Return [x, y] of the center of cell containing provided text 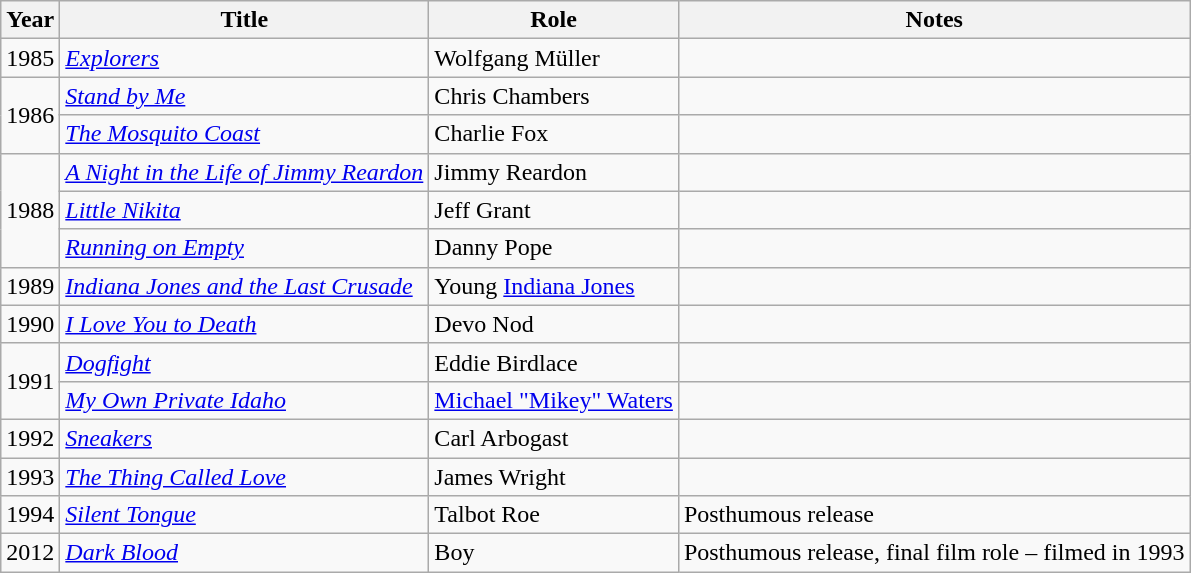
Jeff Grant [554, 210]
Chris Chambers [554, 96]
Posthumous release, final film role – filmed in 1993 [934, 553]
The Mosquito Coast [244, 134]
Carl Arbogast [554, 438]
Eddie Birdlace [554, 362]
Role [554, 20]
Posthumous release [934, 515]
Danny Pope [554, 248]
Year [30, 20]
Dogfight [244, 362]
Explorers [244, 58]
Little Nikita [244, 210]
Dark Blood [244, 553]
Indiana Jones and the Last Crusade [244, 286]
James Wright [554, 477]
A Night in the Life of Jimmy Reardon [244, 172]
Title [244, 20]
I Love You to Death [244, 324]
The Thing Called Love [244, 477]
Silent Tongue [244, 515]
Sneakers [244, 438]
1991 [30, 381]
Young Indiana Jones [554, 286]
Michael "Mikey" Waters [554, 400]
1989 [30, 286]
Boy [554, 553]
1992 [30, 438]
1993 [30, 477]
1990 [30, 324]
Charlie Fox [554, 134]
Devo Nod [554, 324]
1985 [30, 58]
1994 [30, 515]
Running on Empty [244, 248]
Jimmy Reardon [554, 172]
Wolfgang Müller [554, 58]
Notes [934, 20]
Stand by Me [244, 96]
2012 [30, 553]
1988 [30, 210]
Talbot Roe [554, 515]
My Own Private Idaho [244, 400]
1986 [30, 115]
